Return [X, Y] of the center of cell containing provided text 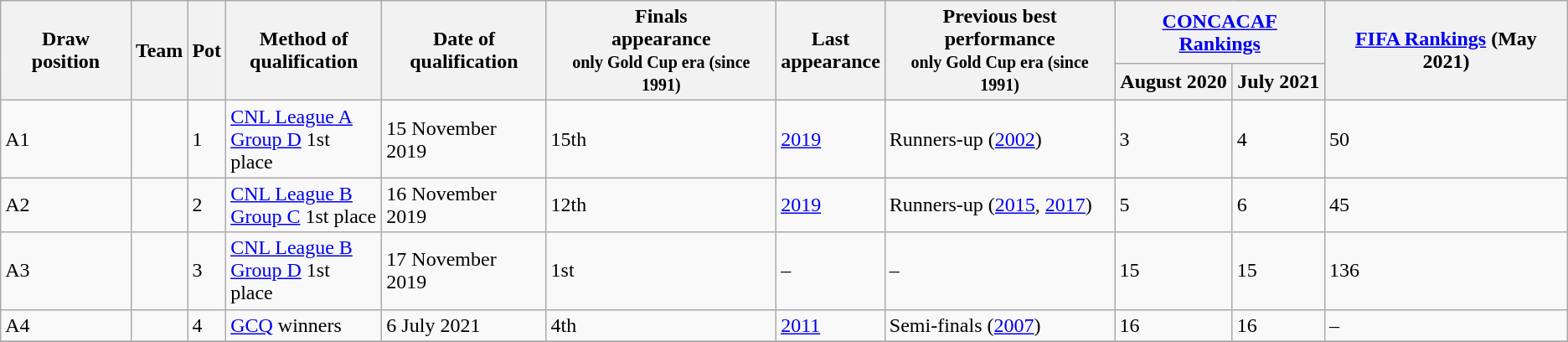
A1 [66, 139]
15th [662, 139]
CNL League AGroup D 1st place [304, 139]
12th [662, 205]
136 [1447, 271]
1st [662, 271]
CNL League BGroup C 1st place [304, 205]
CONCACAF Rankings [1220, 32]
FIFA Rankings (May 2021) [1447, 50]
50 [1447, 139]
Team [159, 50]
Lastappearance [831, 50]
Pot [207, 50]
Semi-finals (2007) [1000, 325]
Method ofqualification [304, 50]
A2 [66, 205]
Runners-up (2015, 2017) [1000, 205]
5 [1173, 205]
17 November 2019 [464, 271]
1 [207, 139]
A4 [66, 325]
GCQ winners [304, 325]
Finalsappearanceonly Gold Cup era (since 1991) [662, 50]
A3 [66, 271]
4th [662, 325]
August 2020 [1173, 82]
6 July 2021 [464, 325]
2011 [831, 325]
45 [1447, 205]
2 [207, 205]
Previous bestperformanceonly Gold Cup era (since 1991) [1000, 50]
Date ofqualification [464, 50]
15 November 2019 [464, 139]
Runners-up (2002) [1000, 139]
6 [1278, 205]
July 2021 [1278, 82]
CNL League BGroup D 1st place [304, 271]
16 November 2019 [464, 205]
Draw position [66, 50]
